Provide the [X, Y] coordinate of the cell's center where the given text is located.  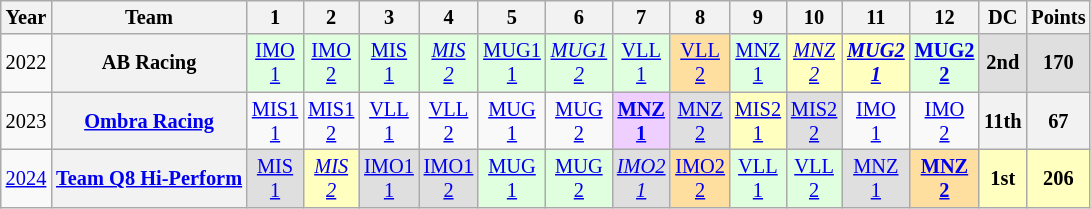
Team [149, 17]
1 [275, 17]
10 [814, 17]
11 [876, 17]
170 [1058, 63]
12 [945, 17]
MIS12 [331, 121]
Year [26, 17]
2022 [26, 63]
DC [1002, 17]
3 [389, 17]
5 [512, 17]
IMO11 [389, 178]
Points [1058, 17]
11th [1002, 121]
9 [758, 17]
2nd [1002, 63]
MIS11 [275, 121]
AB Racing [149, 63]
Ombra Racing [149, 121]
2023 [26, 121]
4 [449, 17]
MIS21 [758, 121]
IMO12 [449, 178]
MIS22 [814, 121]
IMO21 [641, 178]
2 [331, 17]
MUG22 [945, 63]
Team Q8 Hi-Perform [149, 178]
67 [1058, 121]
MUG12 [579, 63]
2024 [26, 178]
6 [579, 17]
IMO22 [700, 178]
8 [700, 17]
7 [641, 17]
206 [1058, 178]
MUG11 [512, 63]
MUG21 [876, 63]
1st [1002, 178]
